Identify which cell holds the provided text, then report its (x, y) central coordinate. 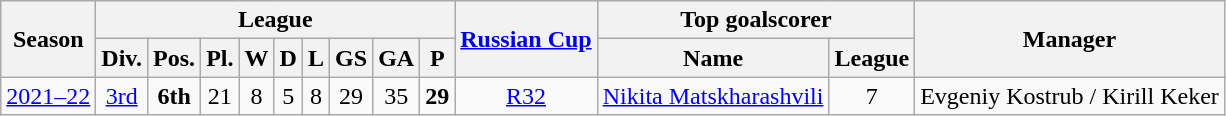
Season (48, 39)
W (256, 58)
2021–22 (48, 96)
35 (396, 96)
GA (396, 58)
Pos. (174, 58)
GS (352, 58)
Evgeniy Kostrub / Kirill Keker (1070, 96)
5 (288, 96)
Manager (1070, 39)
6th (174, 96)
Top goalscorer (756, 20)
Nikita Matskharashvili (713, 96)
P (438, 58)
R32 (526, 96)
21 (220, 96)
Pl. (220, 58)
3rd (122, 96)
L (316, 58)
Russian Cup (526, 39)
7 (872, 96)
Div. (122, 58)
D (288, 58)
Name (713, 58)
